Return (x, y) of the center of cell containing provided text 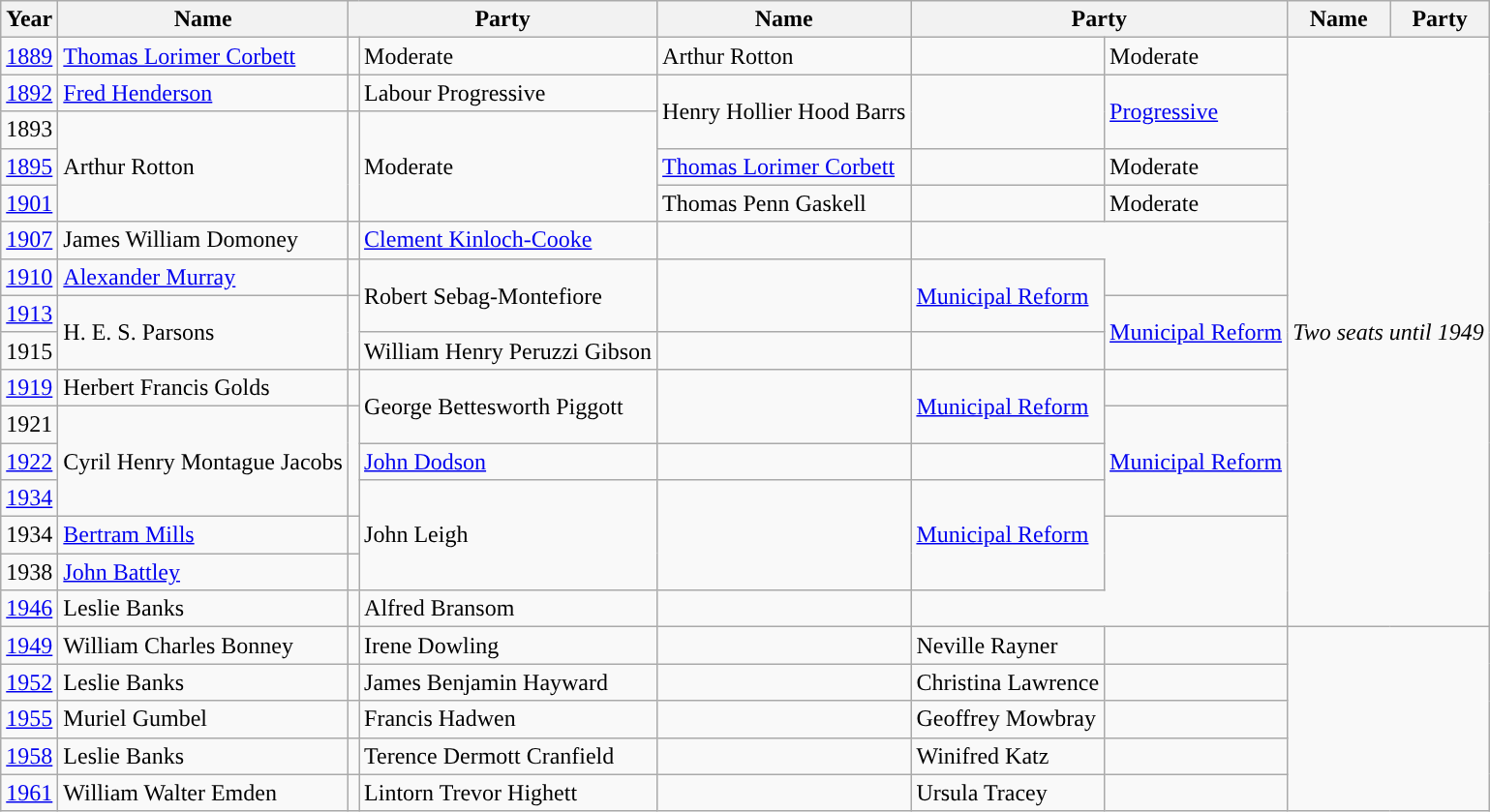
1907 (29, 240)
Labour Progressive (508, 93)
Alexander Murray (203, 277)
Two seats until 1949 (1388, 333)
George Bettesworth Piggott (508, 406)
Cyril Henry Montague Jacobs (203, 461)
Neville Rayner (1008, 646)
Alfred Bransom (508, 609)
William Henry Peruzzi Gibson (508, 350)
Clement Kinloch-Cooke (508, 240)
1893 (29, 130)
1961 (29, 793)
Robert Sebag-Montefiore (508, 295)
1901 (29, 203)
1915 (29, 350)
1921 (29, 424)
1952 (29, 682)
1958 (29, 756)
William Walter Emden (203, 793)
Progressive (1197, 111)
1913 (29, 314)
Christina Lawrence (1008, 682)
Terence Dermott Cranfield (508, 756)
Winifred Katz (1008, 756)
Lintorn Trevor Highett (508, 793)
1910 (29, 277)
Muriel Gumbel (203, 719)
John Battley (203, 572)
1895 (29, 166)
Geoffrey Mowbray (1008, 719)
James William Domoney (203, 240)
H. E. S. Parsons (203, 332)
1938 (29, 572)
1889 (29, 56)
1949 (29, 646)
John Dodson (508, 462)
1955 (29, 719)
Thomas Penn Gaskell (784, 203)
John Leigh (508, 535)
William Charles Bonney (203, 646)
1919 (29, 387)
1922 (29, 462)
Year (29, 19)
Herbert Francis Golds (203, 387)
1946 (29, 609)
Ursula Tracey (1008, 793)
Francis Hadwen (508, 719)
Bertram Mills (203, 535)
Fred Henderson (203, 93)
1892 (29, 93)
Irene Dowling (508, 646)
Henry Hollier Hood Barrs (784, 111)
James Benjamin Hayward (508, 682)
